Find where the given text appears and provide that cell's center as (X, Y) coordinate. 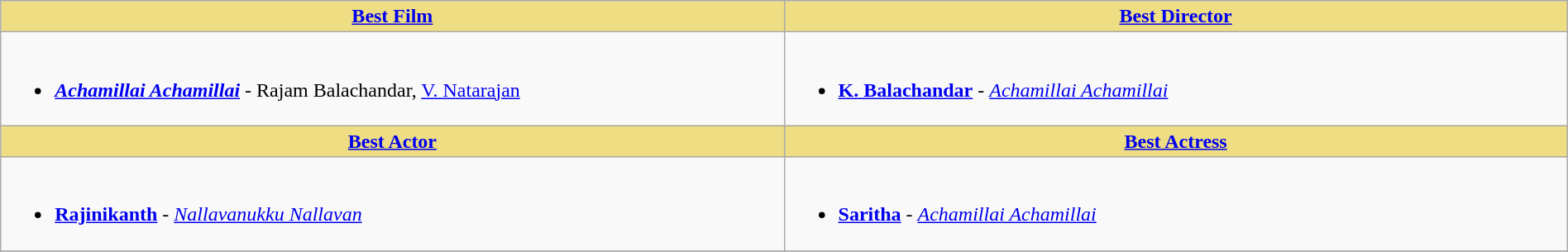
Best Actress (1176, 141)
Best Director (1176, 17)
Best Film (392, 17)
K. Balachandar - Achamillai Achamillai (1176, 79)
Achamillai Achamillai - Rajam Balachandar, V. Natarajan (392, 79)
Best Actor (392, 141)
Rajinikanth - Nallavanukku Nallavan (392, 203)
Saritha - Achamillai Achamillai (1176, 203)
